Extract the (X, Y) coordinate from the center of the cell holding the provided text.  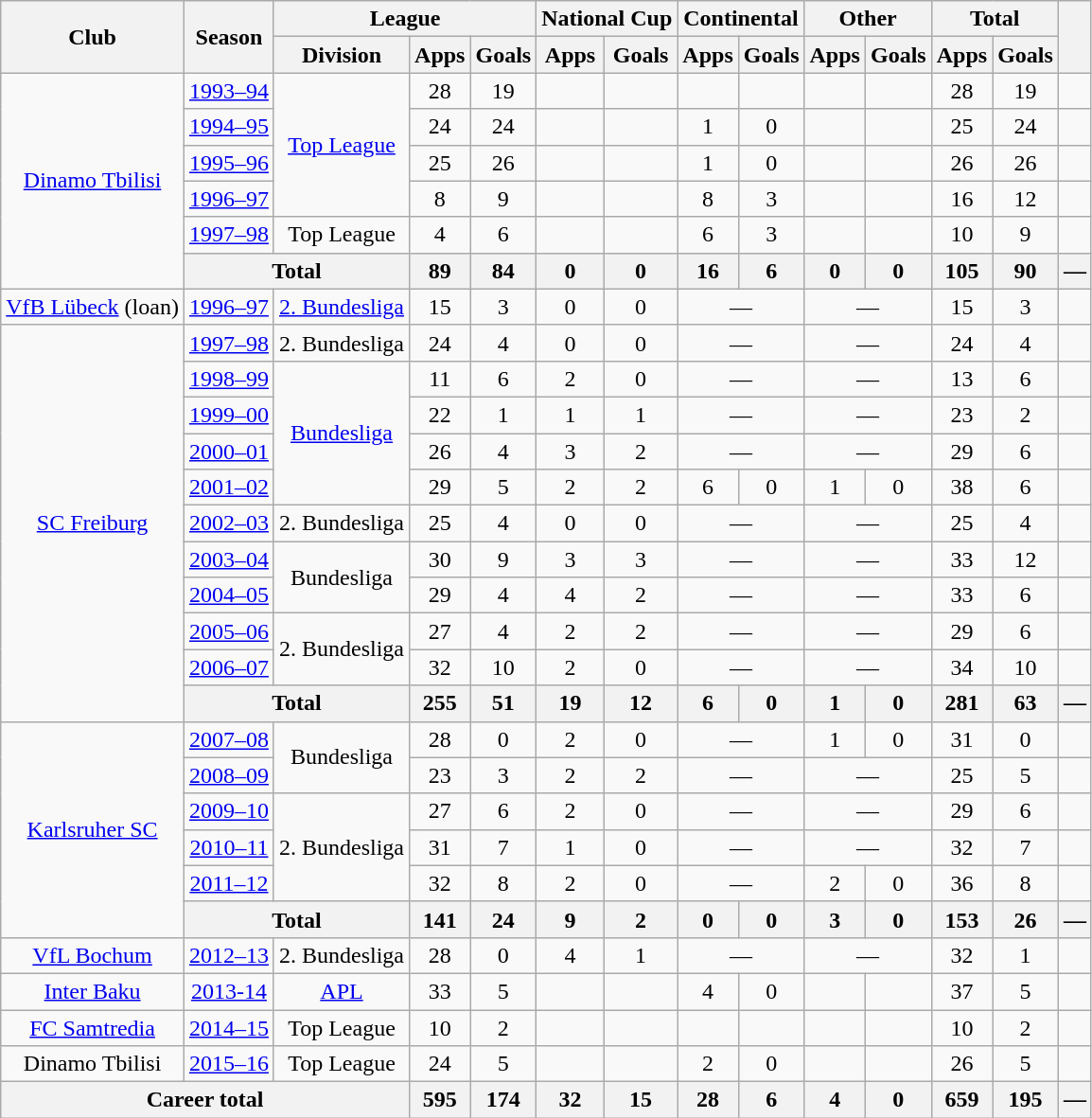
195 (1026, 1100)
VfB Lübeck (loan) (93, 307)
63 (1026, 703)
Career total (205, 1100)
51 (503, 703)
1994–95 (229, 127)
2012–13 (229, 955)
38 (961, 488)
2004–05 (229, 595)
2003–04 (229, 559)
Division (341, 55)
APL (341, 991)
Other (868, 19)
255 (440, 703)
13 (961, 379)
2008–09 (229, 775)
84 (503, 271)
34 (961, 667)
1995–96 (229, 163)
90 (1026, 271)
37 (961, 991)
SC Freiburg (93, 523)
2006–07 (229, 667)
2014–15 (229, 1027)
141 (440, 919)
105 (961, 271)
11 (440, 379)
2007–08 (229, 739)
2002–03 (229, 524)
FC Samtredia (93, 1027)
22 (440, 415)
153 (961, 919)
Season (229, 37)
VfL Bochum (93, 955)
Karlsruher SC (93, 829)
2013-14 (229, 991)
1993–94 (229, 91)
89 (440, 271)
36 (961, 883)
595 (440, 1100)
1999–00 (229, 415)
281 (961, 703)
League (405, 19)
2009–10 (229, 811)
659 (961, 1100)
2000–01 (229, 452)
2010–11 (229, 847)
2015–16 (229, 1064)
Inter Baku (93, 991)
2011–12 (229, 883)
Continental (741, 19)
1998–99 (229, 379)
30 (440, 559)
174 (503, 1100)
2001–02 (229, 488)
Club (93, 37)
2005–06 (229, 631)
National Cup (608, 19)
